Search for the cell housing the specified text and yield its (X, Y) center coordinate. 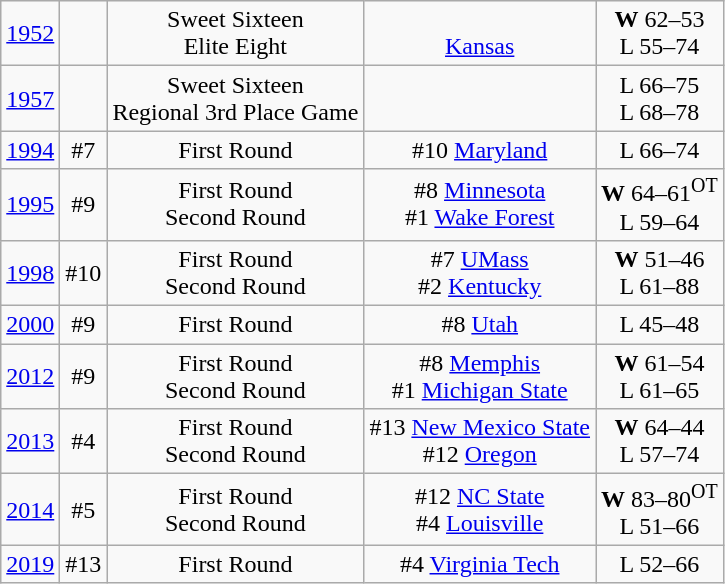
Kansas (480, 34)
#8 Minnesota#1 Wake Forest (480, 205)
2000 (30, 325)
#7 UMass#2 Kentucky (480, 272)
W 62–53L 55–74 (660, 34)
#5 (84, 510)
L 52–66 (660, 564)
1957 (30, 98)
1952 (30, 34)
#4 (84, 442)
W 51–46L 61–88 (660, 272)
Sweet SixteenRegional 3rd Place Game (236, 98)
W 64–61OTL 59–64 (660, 205)
1994 (30, 150)
#10 (84, 272)
1995 (30, 205)
2019 (30, 564)
W 61–54L 61–65 (660, 376)
L 66–74 (660, 150)
2013 (30, 442)
#4 Virginia Tech (480, 564)
#8 Utah (480, 325)
Sweet SixteenElite Eight (236, 34)
2014 (30, 510)
#13 (84, 564)
W 64–44L 57–74 (660, 442)
#13 New Mexico State#12 Oregon (480, 442)
L 45–48 (660, 325)
#10 Maryland (480, 150)
#8 Memphis#1 Michigan State (480, 376)
1998 (30, 272)
L 66–75L 68–78 (660, 98)
2012 (30, 376)
#7 (84, 150)
W 83–80OTL 51–66 (660, 510)
#12 NC State #4 Louisville (480, 510)
